For the text-containing cell, return its midpoint in [X, Y] coordinate format. 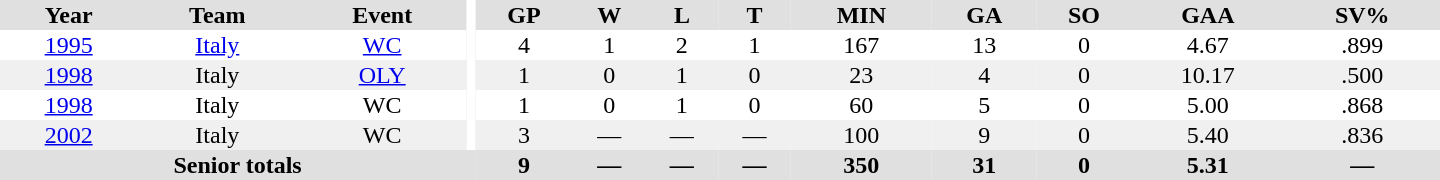
SO [1084, 15]
.836 [1362, 135]
W [610, 15]
2002 [68, 135]
GP [524, 15]
350 [862, 165]
5.00 [1208, 105]
2 [682, 45]
3 [524, 135]
.899 [1362, 45]
60 [862, 105]
5.31 [1208, 165]
GAA [1208, 15]
10.17 [1208, 75]
100 [862, 135]
T [754, 15]
Event [382, 15]
L [682, 15]
Senior totals [238, 165]
Team [217, 15]
GA [984, 15]
5 [984, 105]
.500 [1362, 75]
4.67 [1208, 45]
1995 [68, 45]
167 [862, 45]
.868 [1362, 105]
Year [68, 15]
23 [862, 75]
13 [984, 45]
MIN [862, 15]
5.40 [1208, 135]
SV% [1362, 15]
OLY [382, 75]
31 [984, 165]
